Find where the given text appears and provide that cell's center as [X, Y] coordinate. 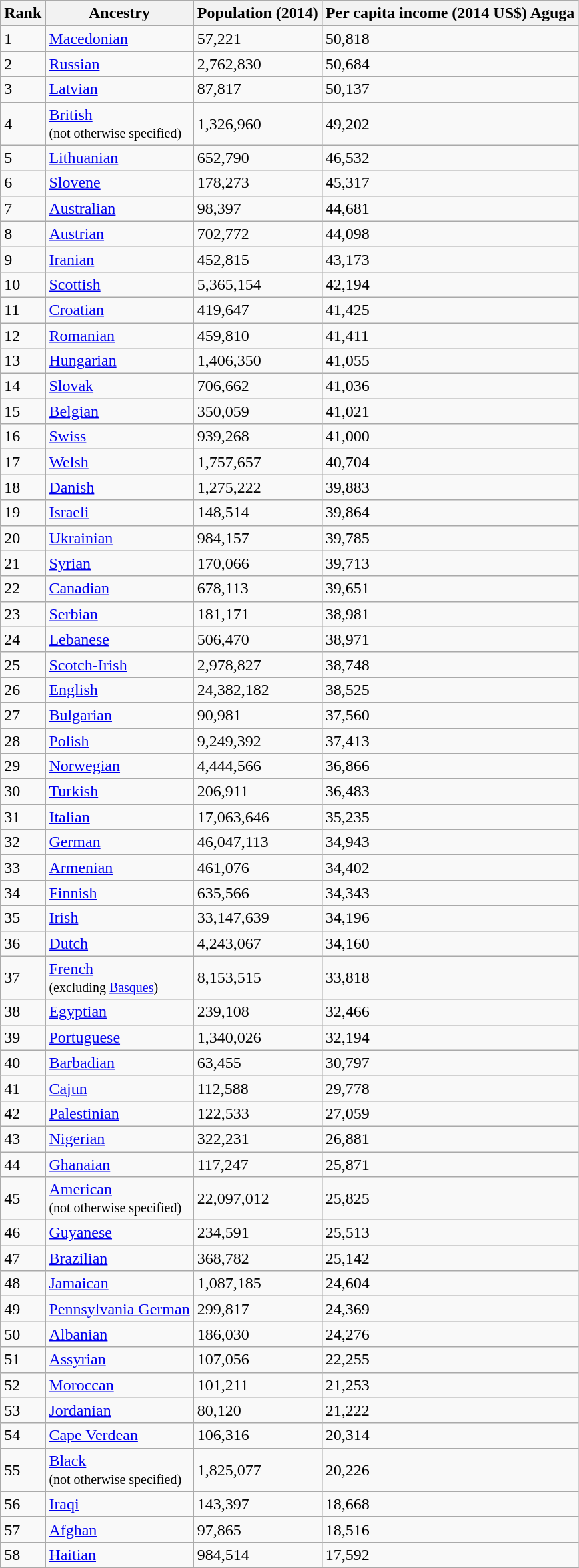
5,365,154 [257, 284]
39,864 [450, 513]
49 [23, 1309]
32,194 [450, 1037]
Cajun [119, 1088]
35 [23, 918]
39,883 [450, 487]
41,425 [450, 310]
80,120 [257, 1410]
44,681 [450, 208]
21,222 [450, 1410]
112,588 [257, 1088]
46 [23, 1233]
45 [23, 1198]
Albanian [119, 1334]
German [119, 842]
Jordanian [119, 1410]
8 [23, 234]
506,470 [257, 639]
19 [23, 513]
Swiss [119, 437]
12 [23, 335]
Hungarian [119, 361]
143,397 [257, 1504]
57 [23, 1529]
984,514 [257, 1555]
Lebanese [119, 639]
452,815 [257, 259]
5 [23, 158]
22 [23, 589]
Croatian [119, 310]
40 [23, 1063]
50,818 [450, 39]
43,173 [450, 259]
Dutch [119, 943]
British(not otherwise specified) [119, 124]
25,871 [450, 1165]
44,098 [450, 234]
4,243,067 [257, 943]
30,797 [450, 1063]
38,525 [450, 690]
Latvian [119, 89]
706,662 [257, 386]
Ghanaian [119, 1165]
9,249,392 [257, 741]
Palestinian [119, 1113]
98,397 [257, 208]
Romanian [119, 335]
1,825,077 [257, 1470]
Syrian [119, 563]
28 [23, 741]
9 [23, 259]
206,911 [257, 792]
Scotch-Irish [119, 664]
Australian [119, 208]
50,137 [450, 89]
Nigerian [119, 1139]
20,226 [450, 1470]
35,235 [450, 817]
29,778 [450, 1088]
122,533 [257, 1113]
52 [23, 1385]
51 [23, 1360]
322,231 [257, 1139]
170,066 [257, 563]
41,055 [450, 361]
49,202 [450, 124]
15 [23, 411]
Population (2014) [257, 13]
43 [23, 1139]
2 [23, 64]
21,253 [450, 1385]
17 [23, 462]
234,591 [257, 1233]
33 [23, 868]
24,382,182 [257, 690]
20,314 [450, 1436]
117,247 [257, 1165]
Canadian [119, 589]
31 [23, 817]
Lithuanian [119, 158]
16 [23, 437]
American(not otherwise specified) [119, 1198]
55 [23, 1470]
Belgian [119, 411]
2,978,827 [257, 664]
47 [23, 1258]
57,221 [257, 39]
Assyrian [119, 1360]
30 [23, 792]
Danish [119, 487]
Russian [119, 64]
32,466 [450, 1012]
36 [23, 943]
239,108 [257, 1012]
53 [23, 1410]
101,211 [257, 1385]
58 [23, 1555]
1,326,960 [257, 124]
37,413 [450, 741]
38 [23, 1012]
23 [23, 614]
36,483 [450, 792]
939,268 [257, 437]
24,604 [450, 1284]
148,514 [257, 513]
461,076 [257, 868]
Barbadian [119, 1063]
Afghan [119, 1529]
24 [23, 639]
48 [23, 1284]
54 [23, 1436]
87,817 [257, 89]
97,865 [257, 1529]
39,785 [450, 538]
21 [23, 563]
Slovak [119, 386]
178,273 [257, 183]
299,817 [257, 1309]
50 [23, 1334]
37,560 [450, 715]
4,444,566 [257, 766]
Finnish [119, 893]
1 [23, 39]
French(excluding Basques) [119, 977]
42,194 [450, 284]
Italian [119, 817]
34,943 [450, 842]
Ukrainian [119, 538]
24,276 [450, 1334]
1,275,222 [257, 487]
Polish [119, 741]
46,532 [450, 158]
39,651 [450, 589]
Cape Verdean [119, 1436]
38,971 [450, 639]
25,142 [450, 1258]
1,087,185 [257, 1284]
39,713 [450, 563]
10 [23, 284]
32 [23, 842]
11 [23, 310]
44 [23, 1165]
56 [23, 1504]
27,059 [450, 1113]
3 [23, 89]
34 [23, 893]
Austrian [119, 234]
Irish [119, 918]
Bulgarian [119, 715]
Israeli [119, 513]
Armenian [119, 868]
652,790 [257, 158]
33,147,639 [257, 918]
Per capita income (2014 US$) Aguga [450, 13]
Norwegian [119, 766]
25,513 [450, 1233]
Haitian [119, 1555]
46,047,113 [257, 842]
702,772 [257, 234]
6 [23, 183]
17,063,646 [257, 817]
41,411 [450, 335]
Slovene [119, 183]
27 [23, 715]
Pennsylvania German [119, 1309]
Welsh [119, 462]
English [119, 690]
984,157 [257, 538]
41,036 [450, 386]
25 [23, 664]
63,455 [257, 1063]
181,171 [257, 614]
1,406,350 [257, 361]
2,762,830 [257, 64]
41,021 [450, 411]
350,059 [257, 411]
17,592 [450, 1555]
Iraqi [119, 1504]
Black(not otherwise specified) [119, 1470]
34,196 [450, 918]
14 [23, 386]
50,684 [450, 64]
Moroccan [119, 1385]
186,030 [257, 1334]
18,516 [450, 1529]
Iranian [119, 259]
Ancestry [119, 13]
635,566 [257, 893]
18 [23, 487]
1,757,657 [257, 462]
20 [23, 538]
34,402 [450, 868]
Egyptian [119, 1012]
45,317 [450, 183]
34,160 [450, 943]
26 [23, 690]
Brazilian [119, 1258]
25,825 [450, 1198]
38,981 [450, 614]
Jamaican [119, 1284]
Portuguese [119, 1037]
Serbian [119, 614]
33,818 [450, 977]
106,316 [257, 1436]
419,647 [257, 310]
Macedonian [119, 39]
26,881 [450, 1139]
38,748 [450, 664]
4 [23, 124]
107,056 [257, 1360]
Guyanese [119, 1233]
29 [23, 766]
40,704 [450, 462]
22,097,012 [257, 1198]
Turkish [119, 792]
Rank [23, 13]
459,810 [257, 335]
90,981 [257, 715]
41 [23, 1088]
37 [23, 977]
7 [23, 208]
22,255 [450, 1360]
368,782 [257, 1258]
36,866 [450, 766]
41,000 [450, 437]
13 [23, 361]
34,343 [450, 893]
24,369 [450, 1309]
39 [23, 1037]
8,153,515 [257, 977]
18,668 [450, 1504]
678,113 [257, 589]
1,340,026 [257, 1037]
Scottish [119, 284]
42 [23, 1113]
